From the cell containing the given text, extract its center point as (x, y) coordinate. 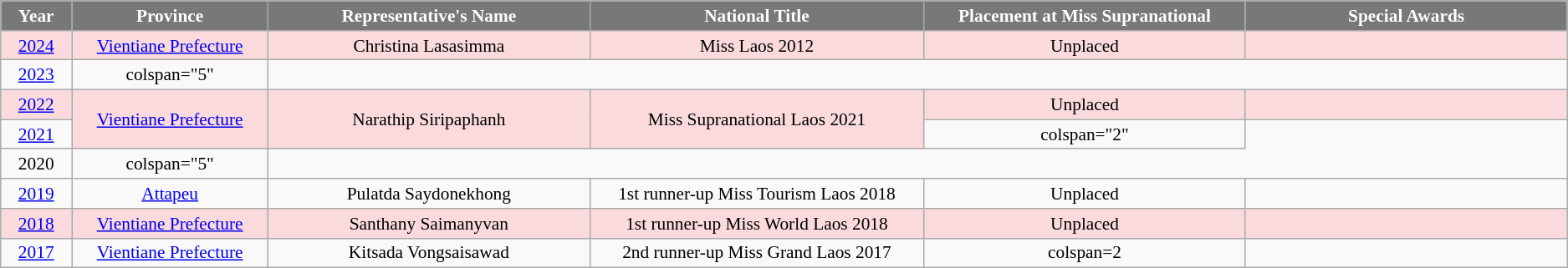
Miss Supranational Laos 2021 (757, 120)
colspan="2" (1085, 134)
Santhany Saimanyvan (430, 224)
2023 (37, 75)
Pulatda Saydonekhong (430, 194)
Province (171, 16)
2020 (37, 164)
2nd runner-up Miss Grand Laos 2017 (757, 253)
colspan=2 (1085, 253)
Special Awards (1407, 16)
Miss Laos 2012 (757, 46)
Kitsada Vongsaisawad (430, 253)
National Title (757, 16)
2017 (37, 253)
Year (37, 16)
2021 (37, 134)
Placement at Miss Supranational (1085, 16)
Christina Lasasimma (430, 46)
2024 (37, 46)
2018 (37, 224)
Representative's Name (430, 16)
Attapeu (171, 194)
1st runner-up Miss World Laos 2018 (757, 224)
2019 (37, 194)
Narathip Siripaphanh (430, 120)
1st runner-up Miss Tourism Laos 2018 (757, 194)
2022 (37, 105)
